Identify which cell holds the provided text, then report its [x, y] central coordinate. 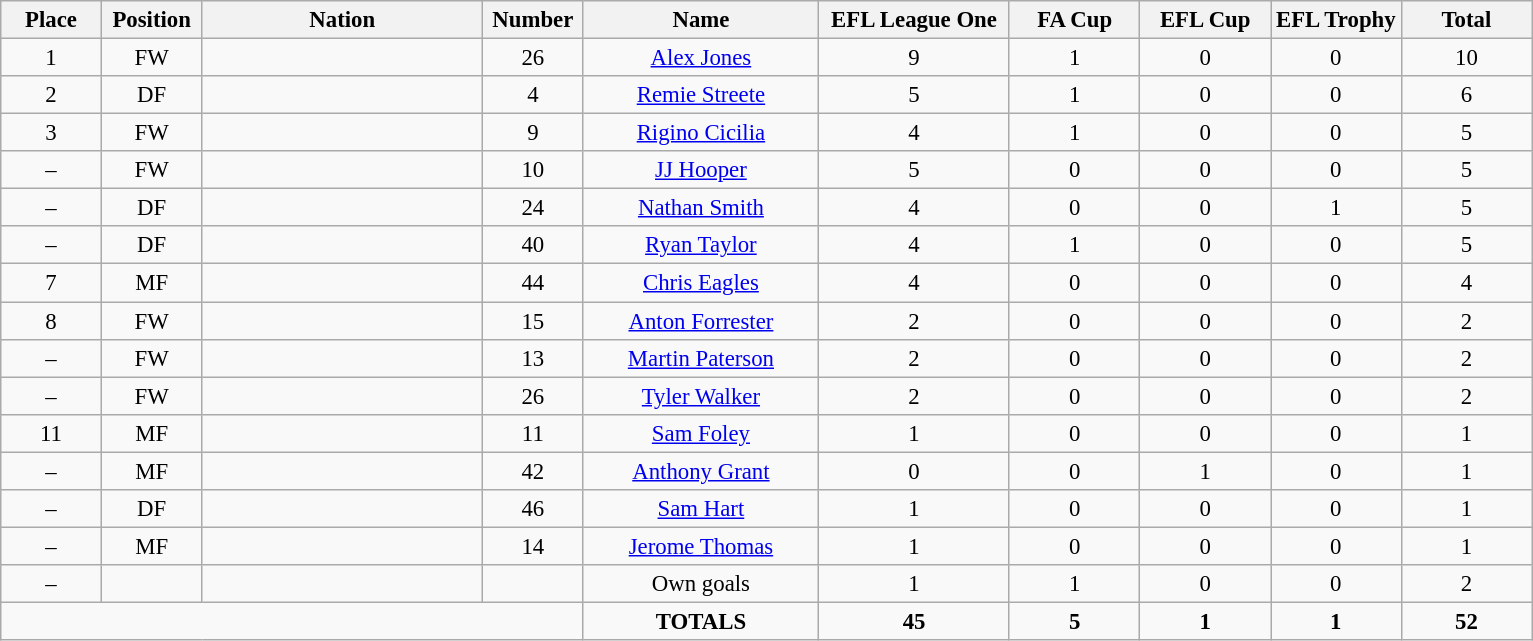
Remie Streete [701, 95]
8 [52, 321]
Anton Forrester [701, 321]
FA Cup [1074, 20]
Sam Hart [701, 509]
Martin Paterson [701, 358]
Position [152, 20]
TOTALS [701, 621]
Number [534, 20]
Anthony Grant [701, 471]
3 [52, 133]
Name [701, 20]
45 [914, 621]
Total [1466, 20]
Sam Foley [701, 433]
14 [534, 546]
42 [534, 471]
Jerome Thomas [701, 546]
EFL League One [914, 20]
Rigino Cicilia [701, 133]
40 [534, 245]
7 [52, 283]
Own goals [701, 584]
Nathan Smith [701, 208]
JJ Hooper [701, 170]
Chris Eagles [701, 283]
46 [534, 509]
EFL Cup [1206, 20]
6 [1466, 95]
EFL Trophy [1336, 20]
24 [534, 208]
44 [534, 283]
13 [534, 358]
Tyler Walker [701, 396]
Nation [342, 20]
Ryan Taylor [701, 245]
52 [1466, 621]
Alex Jones [701, 58]
15 [534, 321]
Place [52, 20]
